Scan for the cell matching the given text and deliver its (x, y) coordinate at center. 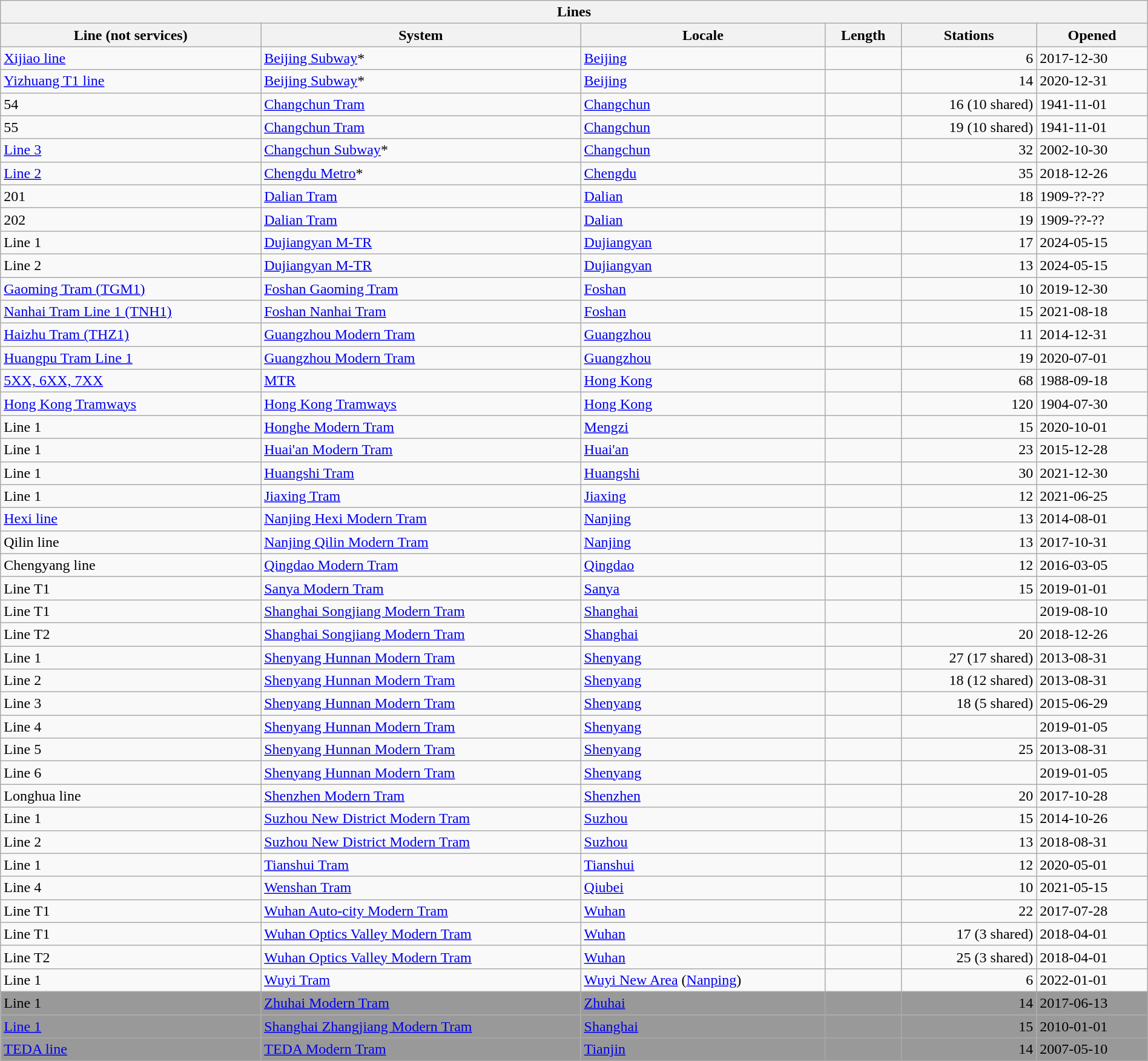
1904-07-30 (1092, 404)
30 (969, 473)
202 (131, 219)
2021-08-18 (1092, 312)
Line (not services) (131, 35)
Changchun Subway* (421, 150)
Huangshi Tram (421, 473)
Huangpu Tram Line 1 (131, 358)
Honghe Modern Tram (421, 427)
2007-05-10 (1092, 1049)
18 (5 shared) (969, 704)
16 (10 shared) (969, 104)
18 (12 shared) (969, 681)
Wuyi New Area (Nanping) (703, 980)
23 (969, 450)
19 (10 shared) (969, 127)
Zhuhai (703, 1003)
Qingdao Modern Tram (421, 565)
2018-08-31 (1092, 842)
TEDA line (131, 1049)
54 (131, 104)
Line 6 (131, 773)
2017-06-13 (1092, 1003)
Huangshi (703, 473)
Locale (703, 35)
Jiaxing (703, 496)
2014-10-26 (1092, 819)
2021-06-25 (1092, 496)
Foshan Nanhai Tram (421, 312)
Shanghai Zhangjiang Modern Tram (421, 1026)
2019-01-01 (1092, 588)
2021-12-30 (1092, 473)
Tianjin (703, 1049)
2017-07-28 (1092, 911)
2017-10-31 (1092, 542)
Wuyi Tram (421, 980)
17 (3 shared) (969, 934)
120 (969, 404)
2021-05-15 (1092, 888)
Xijiao line (131, 58)
Opened (1092, 35)
Length (863, 35)
Foshan Gaoming Tram (421, 289)
Huai'an (703, 450)
2002-10-30 (1092, 150)
Nanjing Qilin Modern Tram (421, 542)
25 (969, 750)
Nanhai Tram Line 1 (TNH1) (131, 312)
2019-12-30 (1092, 289)
1988-09-18 (1092, 381)
Wuhan Auto-city Modern Tram (421, 911)
Huai'an Modern Tram (421, 450)
Mengzi (703, 427)
Sanya (703, 588)
Lines (574, 12)
68 (969, 381)
22 (969, 911)
2014-08-01 (1092, 519)
Shenzhen Modern Tram (421, 796)
Hexi line (131, 519)
Jiaxing Tram (421, 496)
2015-12-28 (1092, 450)
2020-12-31 (1092, 81)
2017-10-28 (1092, 796)
TEDA Modern Tram (421, 1049)
2020-10-01 (1092, 427)
18 (969, 196)
Wenshan Tram (421, 888)
2020-05-01 (1092, 865)
2019-08-10 (1092, 611)
17 (969, 242)
MTR (421, 381)
2020-07-01 (1092, 358)
32 (969, 150)
Qilin line (131, 542)
201 (131, 196)
Tianshui (703, 865)
5XX, 6XX, 7XX (131, 381)
Qiubei (703, 888)
Sanya Modern Tram (421, 588)
Longhua line (131, 796)
Chengyang line (131, 565)
2010-01-01 (1092, 1026)
Chengdu (703, 173)
Zhuhai Modern Tram (421, 1003)
11 (969, 335)
Tianshui Tram (421, 865)
Line 5 (131, 750)
Shenzhen (703, 796)
Chengdu Metro* (421, 173)
Nanjing Hexi Modern Tram (421, 519)
27 (17 shared) (969, 657)
Gaoming Tram (TGM1) (131, 289)
35 (969, 173)
25 (3 shared) (969, 957)
Yizhuang T1 line (131, 81)
Haizhu Tram (THZ1) (131, 335)
2016-03-05 (1092, 565)
2015-06-29 (1092, 704)
Stations (969, 35)
2017-12-30 (1092, 58)
System (421, 35)
Qingdao (703, 565)
2014-12-31 (1092, 335)
2022-01-01 (1092, 980)
55 (131, 127)
